Search for the cell housing the specified text and yield its [X, Y] center coordinate. 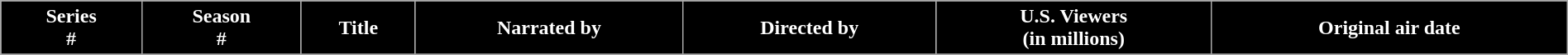
Season# [222, 28]
Title [358, 28]
Original air date [1389, 28]
Series# [71, 28]
U.S. Viewers(in millions) [1073, 28]
Narrated by [549, 28]
Directed by [810, 28]
